From the cell containing the given text, extract its center point as [X, Y] coordinate. 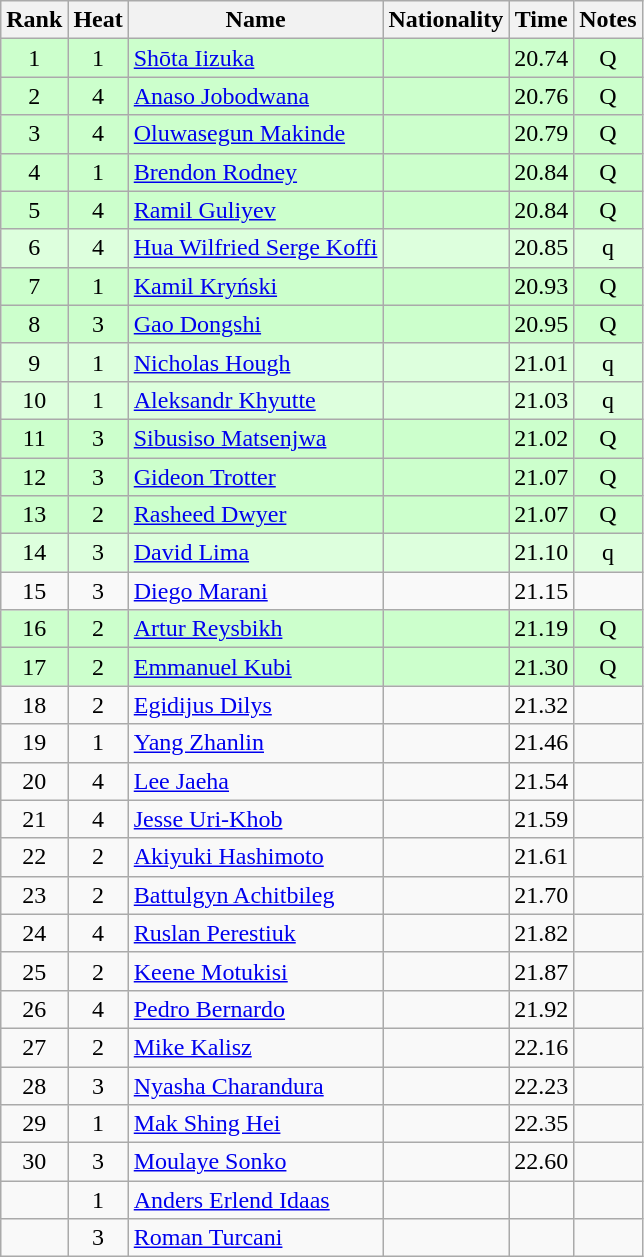
20.76 [542, 96]
Nyasha Charandura [256, 1085]
21.30 [542, 667]
Pedro Bernardo [256, 1009]
Diego Marani [256, 591]
21.61 [542, 857]
21.46 [542, 743]
Sibusiso Matsenjwa [256, 438]
Roman Turcani [256, 1238]
19 [34, 743]
20.93 [542, 286]
6 [34, 248]
Jesse Uri-Khob [256, 819]
Mak Shing Hei [256, 1124]
22.35 [542, 1124]
14 [34, 553]
26 [34, 1009]
Name [256, 20]
15 [34, 591]
21.54 [542, 781]
22.60 [542, 1162]
Egidijus Dilys [256, 705]
29 [34, 1124]
20.79 [542, 134]
Moulaye Sonko [256, 1162]
21.87 [542, 971]
Battulgyn Achitbileg [256, 895]
Brendon Rodney [256, 172]
Gideon Trotter [256, 477]
18 [34, 705]
David Lima [256, 553]
22.16 [542, 1047]
21.10 [542, 553]
Ruslan Perestiuk [256, 933]
Shōta Iizuka [256, 58]
21.02 [542, 438]
12 [34, 477]
Oluwasegun Makinde [256, 134]
Artur Reysbikh [256, 629]
21.01 [542, 362]
9 [34, 362]
Gao Dongshi [256, 324]
21.82 [542, 933]
20.74 [542, 58]
30 [34, 1162]
20 [34, 781]
Mike Kalisz [256, 1047]
21.59 [542, 819]
20.85 [542, 248]
20.95 [542, 324]
21.19 [542, 629]
23 [34, 895]
27 [34, 1047]
22.23 [542, 1085]
Heat [98, 20]
28 [34, 1085]
Anaso Jobodwana [256, 96]
Anders Erlend Idaas [256, 1200]
11 [34, 438]
Akiyuki Hashimoto [256, 857]
7 [34, 286]
Nicholas Hough [256, 362]
25 [34, 971]
17 [34, 667]
24 [34, 933]
22 [34, 857]
21.70 [542, 895]
Time [542, 20]
Keene Motukisi [256, 971]
10 [34, 400]
21.92 [542, 1009]
Ramil Guliyev [256, 210]
Aleksandr Khyutte [256, 400]
Emmanuel Kubi [256, 667]
21 [34, 819]
Yang Zhanlin [256, 743]
21.32 [542, 705]
Lee Jaeha [256, 781]
Kamil Kryński [256, 286]
Rank [34, 20]
Rasheed Dwyer [256, 515]
21.15 [542, 591]
Notes [608, 20]
16 [34, 629]
5 [34, 210]
Nationality [446, 20]
21.03 [542, 400]
13 [34, 515]
Hua Wilfried Serge Koffi [256, 248]
8 [34, 324]
